Determine the (X, Y) coordinate at the center of the cell enclosing the given text.  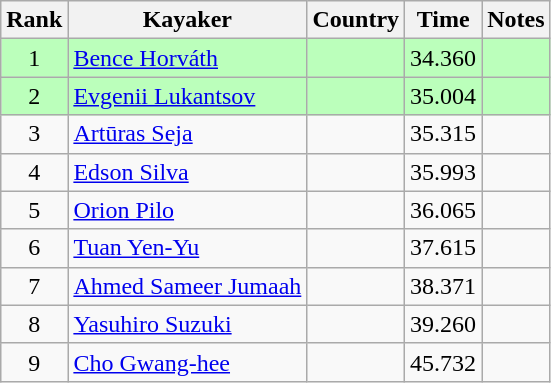
39.260 (444, 324)
35.004 (444, 96)
35.993 (444, 172)
3 (34, 134)
Tuan Yen-Yu (188, 248)
1 (34, 58)
Ahmed Sameer Jumaah (188, 286)
35.315 (444, 134)
8 (34, 324)
Artūras Seja (188, 134)
Cho Gwang-hee (188, 362)
37.615 (444, 248)
7 (34, 286)
Time (444, 20)
Country (356, 20)
4 (34, 172)
6 (34, 248)
34.360 (444, 58)
38.371 (444, 286)
Kayaker (188, 20)
Notes (516, 20)
Bence Horváth (188, 58)
Orion Pilo (188, 210)
9 (34, 362)
45.732 (444, 362)
36.065 (444, 210)
Edson Silva (188, 172)
2 (34, 96)
5 (34, 210)
Evgenii Lukantsov (188, 96)
Yasuhiro Suzuki (188, 324)
Rank (34, 20)
